Provide the (x, y) coordinate of the cell's center where the given text is located.  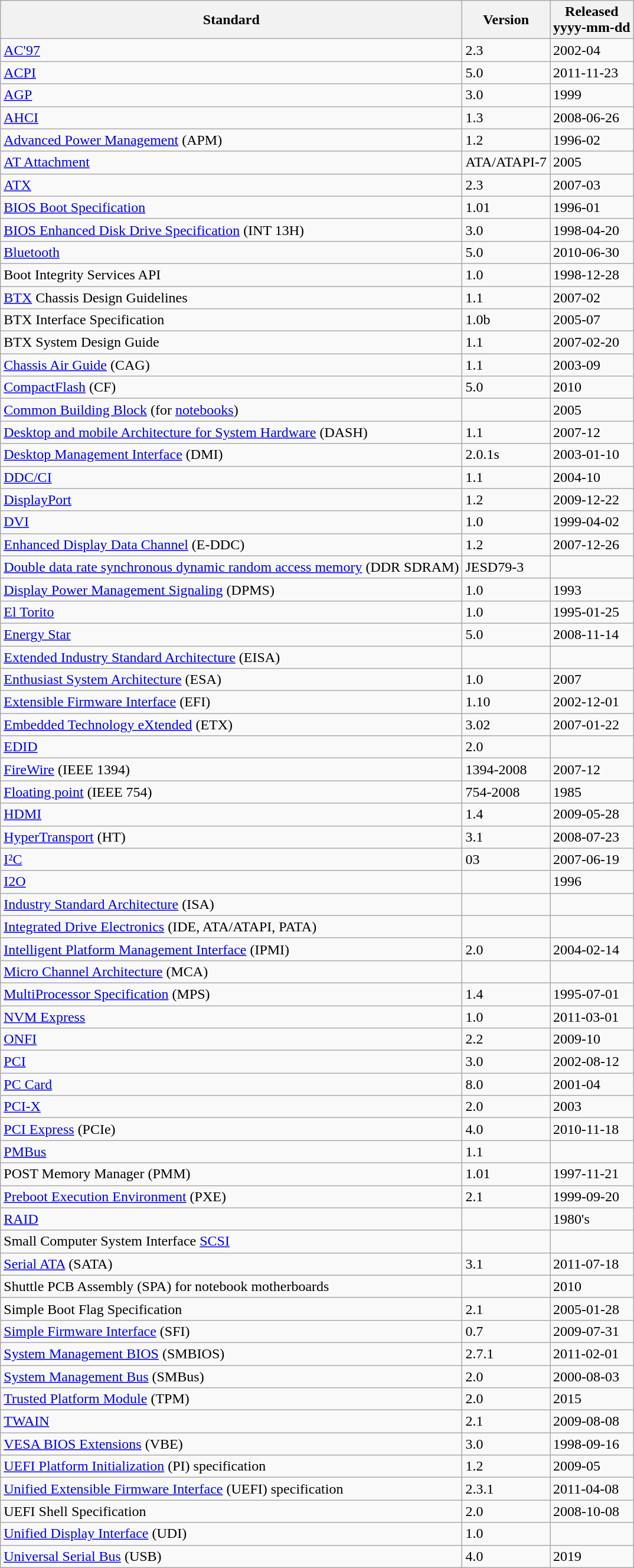
TWAIN (231, 1422)
2009-10 (592, 1039)
BIOS Boot Specification (231, 207)
2007-03 (592, 185)
AGP (231, 95)
1985 (592, 792)
1999-09-20 (592, 1197)
Chassis Air Guide (CAG) (231, 365)
754-2008 (506, 792)
3.02 (506, 725)
ATX (231, 185)
BTX System Design Guide (231, 343)
Trusted Platform Module (TPM) (231, 1399)
El Torito (231, 612)
2.7.1 (506, 1354)
Serial ATA (SATA) (231, 1264)
2002-08-12 (592, 1062)
1998-09-16 (592, 1444)
1996 (592, 882)
2009-12-22 (592, 500)
1995-01-25 (592, 612)
Small Computer System Interface SCSI (231, 1241)
Shuttle PCB Assembly (SPA) for notebook motherboards (231, 1286)
Common Building Block (for notebooks) (231, 410)
Releasedyyyy-mm-dd (592, 20)
1.3 (506, 118)
BIOS Enhanced Disk Drive Specification (INT 13H) (231, 230)
System Management Bus (SMBus) (231, 1377)
2009-07-31 (592, 1331)
CompactFlash (CF) (231, 387)
ACPI (231, 73)
1996-01 (592, 207)
BTX Interface Specification (231, 320)
2002-04 (592, 50)
POST Memory Manager (PMM) (231, 1174)
Bluetooth (231, 252)
EDID (231, 747)
MultiProcessor Specification (MPS) (231, 994)
I²C (231, 859)
2019 (592, 1556)
Enthusiast System Architecture (ESA) (231, 680)
DDC/CI (231, 477)
PC Card (231, 1084)
2004-02-14 (592, 949)
2002-12-01 (592, 702)
Floating point (IEEE 754) (231, 792)
2005-01-28 (592, 1309)
PCI-X (231, 1107)
NVM Express (231, 1016)
PMBus (231, 1152)
2008-07-23 (592, 837)
Simple Boot Flag Specification (231, 1309)
PCI Express (PCIe) (231, 1129)
DVI (231, 522)
2001-04 (592, 1084)
1998-12-28 (592, 275)
2003-01-10 (592, 455)
2.3.1 (506, 1489)
1.10 (506, 702)
2003-09 (592, 365)
2007 (592, 680)
2008-11-14 (592, 634)
2009-05-28 (592, 814)
2004-10 (592, 477)
2010-11-18 (592, 1129)
AHCI (231, 118)
2007-02 (592, 297)
Universal Serial Bus (USB) (231, 1556)
RAID (231, 1219)
Embedded Technology eXtended (ETX) (231, 725)
2000-08-03 (592, 1377)
Preboot Execution Environment (PXE) (231, 1197)
1.0b (506, 320)
AT Attachment (231, 162)
FireWire (IEEE 1394) (231, 770)
2011-04-08 (592, 1489)
1997-11-21 (592, 1174)
1999 (592, 95)
03 (506, 859)
Integrated Drive Electronics (IDE, ATA/ATAPI, PATA) (231, 927)
ONFI (231, 1039)
Double data rate synchronous dynamic random access memory (DDR SDRAM) (231, 567)
2007-06-19 (592, 859)
2010-06-30 (592, 252)
HDMI (231, 814)
2011-11-23 (592, 73)
System Management BIOS (SMBIOS) (231, 1354)
2011-07-18 (592, 1264)
1998-04-20 (592, 230)
ATA/ATAPI-7 (506, 162)
BTX Chassis Design Guidelines (231, 297)
UEFI Shell Specification (231, 1511)
2015 (592, 1399)
Advanced Power Management (APM) (231, 140)
1999-04-02 (592, 522)
Version (506, 20)
Intelligent Platform Management Interface (IPMI) (231, 949)
2003 (592, 1107)
Unified Display Interface (UDI) (231, 1534)
2008-10-08 (592, 1511)
2005-07 (592, 320)
PCI (231, 1062)
HyperTransport (HT) (231, 837)
AC'97 (231, 50)
I2O (231, 882)
8.0 (506, 1084)
2007-01-22 (592, 725)
Standard (231, 20)
2.2 (506, 1039)
2008-06-26 (592, 118)
Unified Extensible Firmware Interface (UEFI) specification (231, 1489)
VESA BIOS Extensions (VBE) (231, 1444)
Desktop and mobile Architecture for System Hardware (DASH) (231, 432)
Extensible Firmware Interface (EFI) (231, 702)
Industry Standard Architecture (ISA) (231, 904)
1995-07-01 (592, 994)
1394-2008 (506, 770)
Boot Integrity Services API (231, 275)
2007-12-26 (592, 545)
0.7 (506, 1331)
2007-02-20 (592, 343)
2009-05 (592, 1466)
1993 (592, 589)
1996-02 (592, 140)
Desktop Management Interface (DMI) (231, 455)
Extended Industry Standard Architecture (EISA) (231, 657)
Enhanced Display Data Channel (E-DDC) (231, 545)
Display Power Management Signaling (DPMS) (231, 589)
JESD79-3 (506, 567)
2011-02-01 (592, 1354)
2011-03-01 (592, 1016)
2.0.1s (506, 455)
Energy Star (231, 634)
Micro Channel Architecture (MCA) (231, 972)
UEFI Platform Initialization (PI) specification (231, 1466)
DisplayPort (231, 500)
1980's (592, 1219)
2009-08-08 (592, 1422)
Simple Firmware Interface (SFI) (231, 1331)
